Determine the (X, Y) coordinate at the center of the cell enclosing the given text.  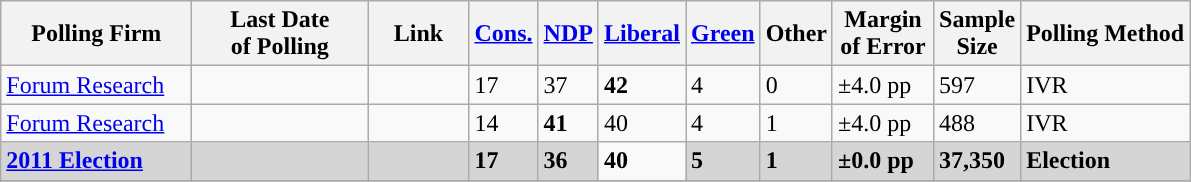
Election (1106, 161)
NDP (568, 34)
488 (978, 123)
Green (724, 34)
Cons. (504, 34)
36 (568, 161)
Liberal (642, 34)
Polling Firm (96, 34)
597 (978, 85)
0 (796, 85)
14 (504, 123)
37,350 (978, 161)
41 (568, 123)
Other (796, 34)
±0.0 pp (882, 161)
2011 Election (96, 161)
Link (418, 34)
Marginof Error (882, 34)
37 (568, 85)
Last Dateof Polling (280, 34)
5 (724, 161)
42 (642, 85)
SampleSize (978, 34)
Polling Method (1106, 34)
